Find where the given text appears and provide that cell's center as (x, y) coordinate. 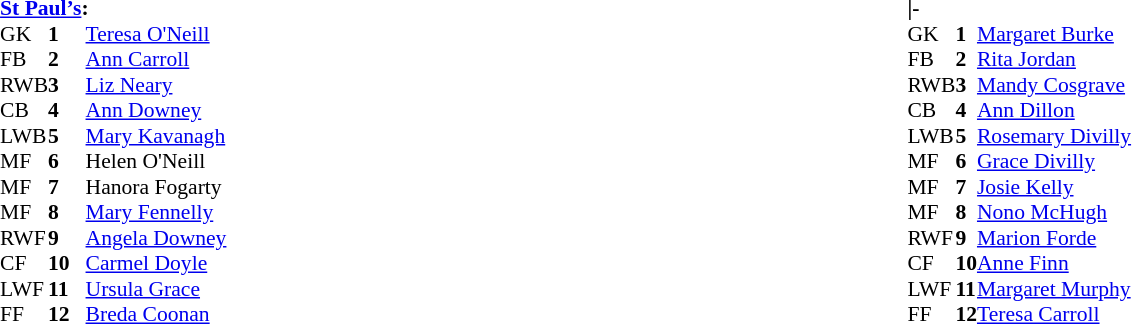
Ursula Grace (156, 289)
Teresa O'Neill (156, 34)
Rosemary Divilly (1054, 136)
Mandy Cosgrave (1054, 85)
Margaret Murphy (1054, 289)
Ann Downey (156, 111)
Mary Fennelly (156, 213)
Rita Jordan (1054, 59)
Josie Kelly (1054, 187)
Grace Divilly (1054, 161)
Liz Neary (156, 85)
Ann Dillon (1054, 111)
Carmel Doyle (156, 263)
Ann Carroll (156, 59)
Mary Kavanagh (156, 136)
Margaret Burke (1054, 34)
Angela Downey (156, 238)
Marion Forde (1054, 238)
Nono McHugh (1054, 213)
Hanora Fogarty (156, 187)
Helen O'Neill (156, 161)
Anne Finn (1054, 263)
